Output the (X, Y) coordinate of the center of the cell containing the given text.  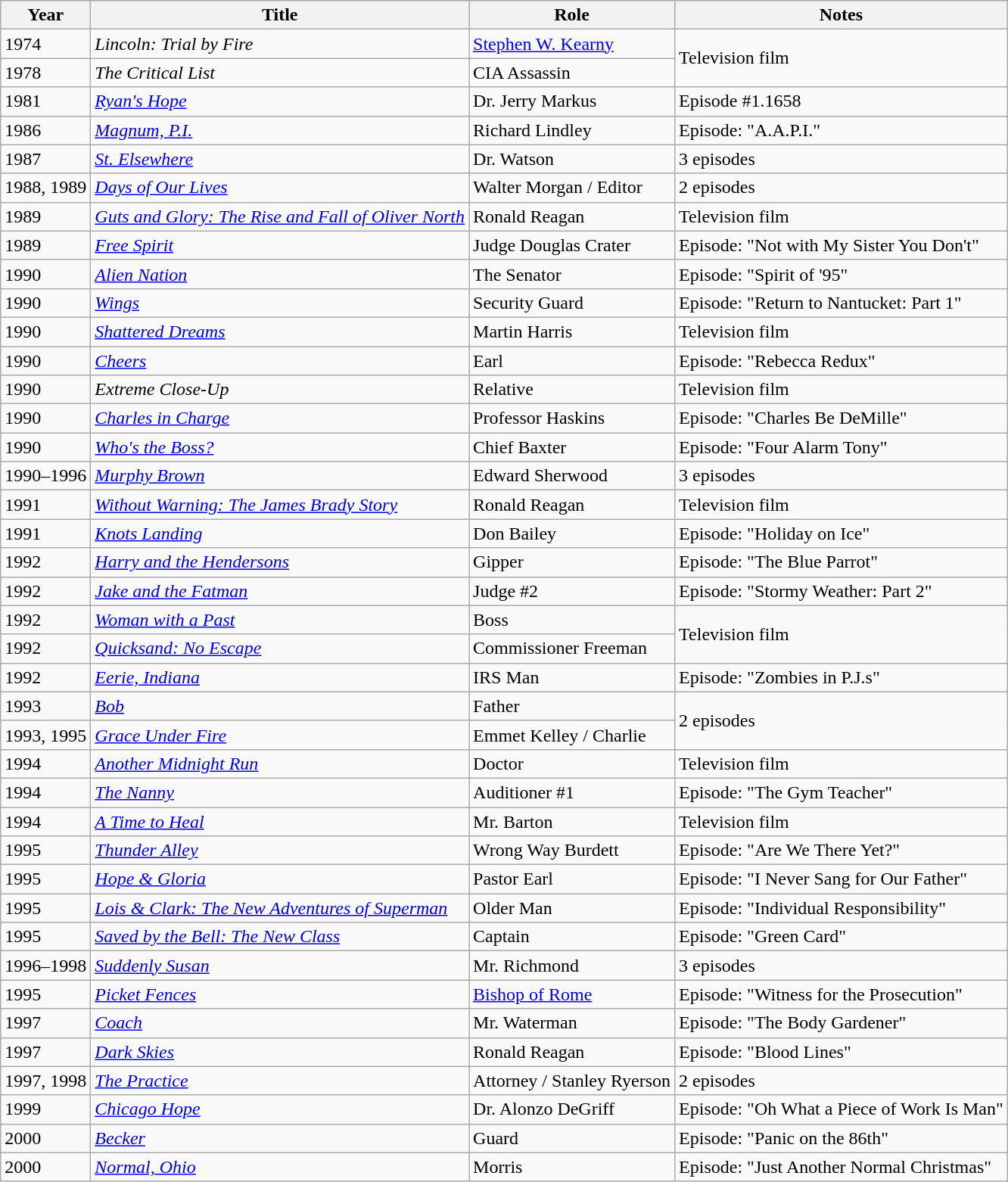
Episode: "Just Another Normal Christmas" (842, 1167)
Another Midnight Run (280, 764)
1997, 1998 (45, 1081)
Episode: "Return to Nantucket: Part 1" (842, 303)
1990–1996 (45, 476)
1974 (45, 44)
Episode: "Oh What a Piece of Work Is Man" (842, 1109)
Pastor Earl (572, 879)
Don Bailey (572, 533)
Mr. Barton (572, 821)
Judge #2 (572, 591)
Dr. Watson (572, 159)
Alien Nation (280, 274)
Notes (842, 15)
Professor Haskins (572, 418)
A Time to Heal (280, 821)
Episode #1.1658 (842, 101)
Guard (572, 1138)
Becker (280, 1138)
Coach (280, 1023)
Episode: "Witness for the Prosecution" (842, 994)
The Senator (572, 274)
Shattered Dreams (280, 331)
Free Spirit (280, 245)
Saved by the Bell: The New Class (280, 937)
Earl (572, 361)
Title (280, 15)
Episode: "Holiday on Ice" (842, 533)
Commissioner Freeman (572, 649)
Captain (572, 937)
Ryan's Hope (280, 101)
1987 (45, 159)
Who's the Boss? (280, 447)
Murphy Brown (280, 476)
Boss (572, 620)
1993, 1995 (45, 735)
Emmet Kelley / Charlie (572, 735)
Episode: "Green Card" (842, 937)
Episode: "Stormy Weather: Part 2" (842, 591)
Episode: "The Body Gardener" (842, 1023)
Extreme Close-Up (280, 390)
Mr. Waterman (572, 1023)
The Practice (280, 1081)
Episode: "Charles Be DeMille" (842, 418)
1996–1998 (45, 966)
Episode: "Not with My Sister You Don't" (842, 245)
Lois & Clark: The New Adventures of Superman (280, 908)
The Critical List (280, 73)
Judge Douglas Crater (572, 245)
Episode: "Zombies in P.J.s" (842, 677)
Martin Harris (572, 331)
Normal, Ohio (280, 1167)
Knots Landing (280, 533)
Cheers (280, 361)
Episode: "The Blue Parrot" (842, 562)
St. Elsewhere (280, 159)
Mr. Richmond (572, 966)
Bob (280, 706)
Suddenly Susan (280, 966)
Episode: "I Never Sang for Our Father" (842, 879)
Episode: "A.A.P.I." (842, 130)
Jake and the Fatman (280, 591)
Dr. Alonzo DeGriff (572, 1109)
Stephen W. Kearny (572, 44)
Hope & Gloria (280, 879)
Picket Fences (280, 994)
Thunder Alley (280, 851)
Days of Our Lives (280, 188)
Richard Lindley (572, 130)
Episode: "Individual Responsibility" (842, 908)
1986 (45, 130)
Lincoln: Trial by Fire (280, 44)
Episode: "Blood Lines" (842, 1052)
Chicago Hope (280, 1109)
Older Man (572, 908)
Doctor (572, 764)
IRS Man (572, 677)
Charles in Charge (280, 418)
Dark Skies (280, 1052)
Episode: "The Gym Teacher" (842, 792)
The Nanny (280, 792)
1981 (45, 101)
Woman with a Past (280, 620)
Relative (572, 390)
Guts and Glory: The Rise and Fall of Oliver North (280, 216)
Episode: "Spirit of '95" (842, 274)
Auditioner #1 (572, 792)
Magnum, P.I. (280, 130)
Harry and the Hendersons (280, 562)
Episode: "Panic on the 86th" (842, 1138)
Wrong Way Burdett (572, 851)
Episode: "Rebecca Redux" (842, 361)
Episode: "Are We There Yet?" (842, 851)
Walter Morgan / Editor (572, 188)
Wings (280, 303)
Morris (572, 1167)
Eerie, Indiana (280, 677)
Without Warning: The James Brady Story (280, 505)
Role (572, 15)
CIA Assassin (572, 73)
Attorney / Stanley Ryerson (572, 1081)
1999 (45, 1109)
Year (45, 15)
1978 (45, 73)
1993 (45, 706)
Gipper (572, 562)
Grace Under Fire (280, 735)
Bishop of Rome (572, 994)
Dr. Jerry Markus (572, 101)
Edward Sherwood (572, 476)
Quicksand: No Escape (280, 649)
Security Guard (572, 303)
Father (572, 706)
1988, 1989 (45, 188)
Episode: "Four Alarm Tony" (842, 447)
Chief Baxter (572, 447)
